Scan for the cell matching the given text and deliver its (X, Y) coordinate at center. 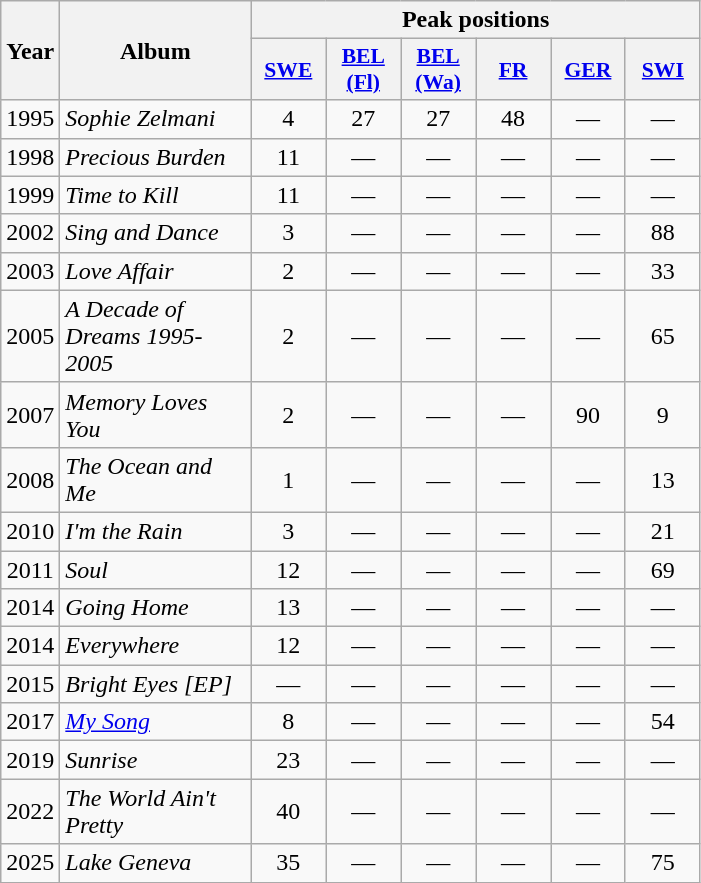
Going Home (156, 608)
9 (662, 414)
My Song (156, 722)
2003 (30, 271)
2010 (30, 531)
90 (588, 414)
69 (662, 569)
Everywhere (156, 646)
SWE (288, 70)
75 (662, 863)
Album (156, 50)
48 (514, 119)
BEL (Wa) (438, 70)
Sing and Dance (156, 233)
1995 (30, 119)
Lake Geneva (156, 863)
1999 (30, 195)
23 (288, 760)
BEL (Fl) (364, 70)
54 (662, 722)
2017 (30, 722)
Soul (156, 569)
A Decade of Dreams 1995-2005 (156, 336)
2015 (30, 684)
2011 (30, 569)
2007 (30, 414)
Bright Eyes [EP] (156, 684)
2002 (30, 233)
Sunrise (156, 760)
4 (288, 119)
65 (662, 336)
FR (514, 70)
2022 (30, 812)
21 (662, 531)
2005 (30, 336)
1 (288, 480)
88 (662, 233)
Time to Kill (156, 195)
The Ocean and Me (156, 480)
35 (288, 863)
2025 (30, 863)
The World Ain't Pretty (156, 812)
Love Affair (156, 271)
33 (662, 271)
Sophie Zelmani (156, 119)
Peak positions (476, 20)
Memory Loves You (156, 414)
I'm the Rain (156, 531)
Precious Burden (156, 157)
2008 (30, 480)
40 (288, 812)
GER (588, 70)
8 (288, 722)
SWI (662, 70)
Year (30, 50)
1998 (30, 157)
2019 (30, 760)
